Search for the cell housing the specified text and yield its [x, y] center coordinate. 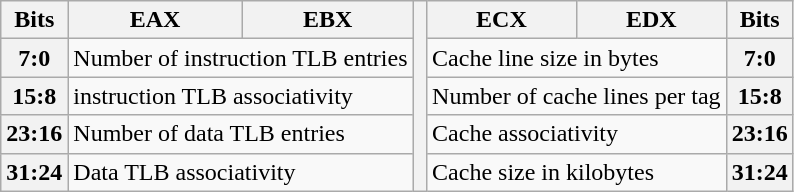
Cache line size in bytes [577, 58]
EAX [155, 20]
Data TLB associativity [240, 172]
Cache size in kilobytes [577, 172]
EBX [328, 20]
ECX [502, 20]
Number of cache lines per tag [577, 96]
instruction TLB associativity [240, 96]
Number of instruction TLB entries [240, 58]
Cache associativity [577, 134]
EDX [651, 20]
Number of data TLB entries [240, 134]
